Output the (X, Y) coordinate of the center of the cell containing the given text.  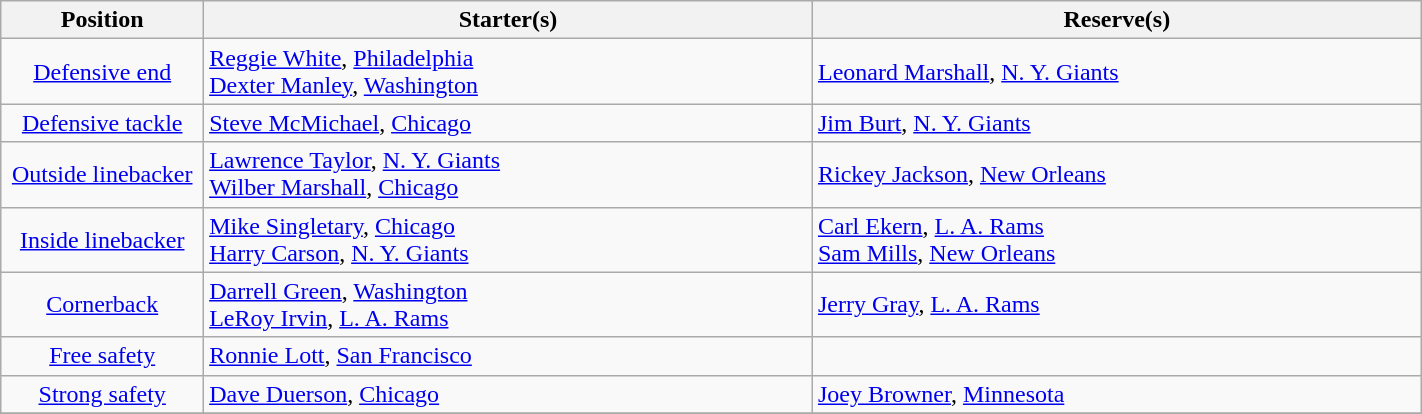
Carl Ekern, L. A. Rams Sam Mills, New Orleans (1116, 240)
Lawrence Taylor, N. Y. Giants Wilber Marshall, Chicago (508, 174)
Reserve(s) (1116, 20)
Dave Duerson, Chicago (508, 394)
Rickey Jackson, New Orleans (1116, 174)
Steve McMichael, Chicago (508, 123)
Strong safety (102, 394)
Outside linebacker (102, 174)
Joey Browner, Minnesota (1116, 394)
Starter(s) (508, 20)
Reggie White, Philadelphia Dexter Manley, Washington (508, 72)
Free safety (102, 356)
Position (102, 20)
Darrell Green, Washington LeRoy Irvin, L. A. Rams (508, 304)
Jim Burt, N. Y. Giants (1116, 123)
Inside linebacker (102, 240)
Jerry Gray, L. A. Rams (1116, 304)
Mike Singletary, Chicago Harry Carson, N. Y. Giants (508, 240)
Cornerback (102, 304)
Defensive end (102, 72)
Defensive tackle (102, 123)
Leonard Marshall, N. Y. Giants (1116, 72)
Ronnie Lott, San Francisco (508, 356)
